From the cell containing the given text, extract its center point as (x, y) coordinate. 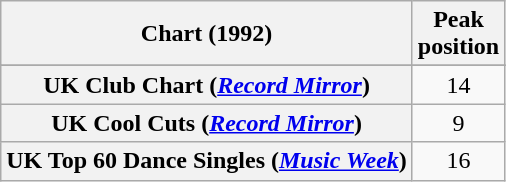
UK Cool Cuts (Record Mirror) (207, 123)
9 (458, 123)
UK Club Chart (Record Mirror) (207, 85)
UK Top 60 Dance Singles (Music Week) (207, 161)
14 (458, 85)
Chart (1992) (207, 34)
16 (458, 161)
Peakposition (458, 34)
